Capture the cell that displays the provided text and extract its [X, Y] central coordinate. 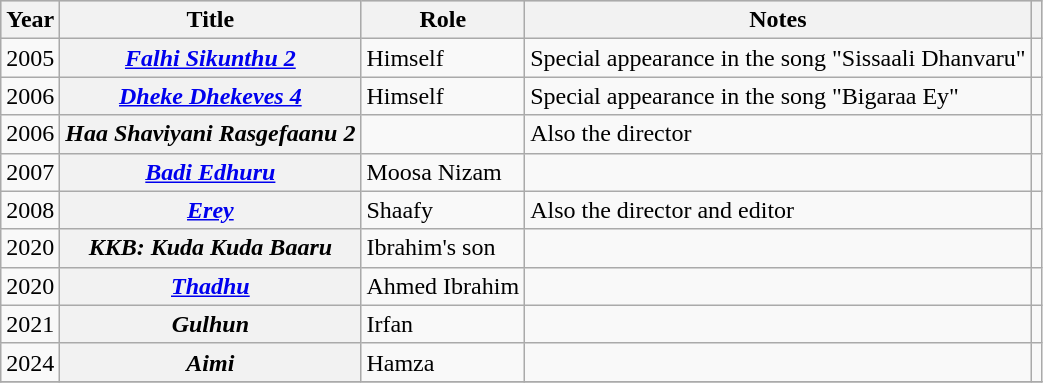
2008 [30, 210]
Haa Shaviyani Rasgefaanu 2 [210, 134]
Falhi Sikunthu 2 [210, 58]
Thadhu [210, 286]
Moosa Nizam [443, 172]
Also the director and editor [778, 210]
Title [210, 20]
Ahmed Ibrahim [443, 286]
Hamza [443, 362]
Aimi [210, 362]
Gulhun [210, 324]
2021 [30, 324]
Badi Edhuru [210, 172]
Year [30, 20]
Notes [778, 20]
Role [443, 20]
2007 [30, 172]
Dheke Dhekeves 4 [210, 96]
2005 [30, 58]
Irfan [443, 324]
Shaafy [443, 210]
Also the director [778, 134]
Ibrahim's son [443, 248]
Special appearance in the song "Bigaraa Ey" [778, 96]
Erey [210, 210]
2024 [30, 362]
KKB: Kuda Kuda Baaru [210, 248]
Special appearance in the song "Sissaali Dhanvaru" [778, 58]
